Search for the cell housing the specified text and yield its [x, y] center coordinate. 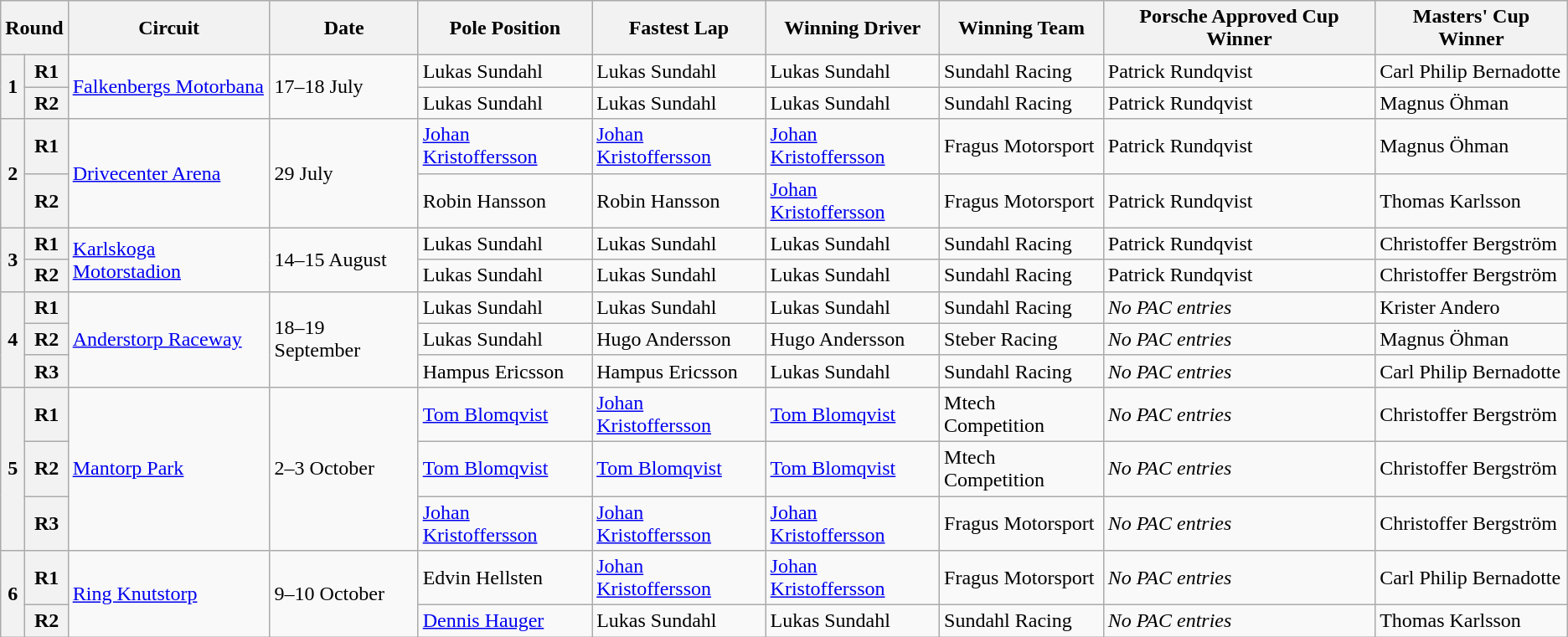
Falkenbergs Motorbana [169, 87]
Karlskoga Motorstadion [169, 259]
Date [343, 28]
Masters' Cup Winner [1472, 28]
Fastest Lap [678, 28]
1 [13, 87]
Krister Andero [1472, 307]
5 [13, 469]
Porsche Approved Cup Winner [1239, 28]
29 July [343, 173]
3 [13, 259]
14–15 August [343, 259]
2–3 October [343, 469]
Pole Position [504, 28]
Dennis Hauger [504, 621]
18–19 September [343, 339]
Circuit [169, 28]
17–18 July [343, 87]
Ring Knutstorp [169, 594]
2 [13, 173]
Mantorp Park [169, 469]
Steber Racing [1022, 339]
Round [34, 28]
Anderstorp Raceway [169, 339]
9–10 October [343, 594]
Edvin Hellsten [504, 578]
4 [13, 339]
Winning Driver [853, 28]
Drivecenter Arena [169, 173]
6 [13, 594]
Winning Team [1022, 28]
